Return [x, y] of the center of cell containing provided text 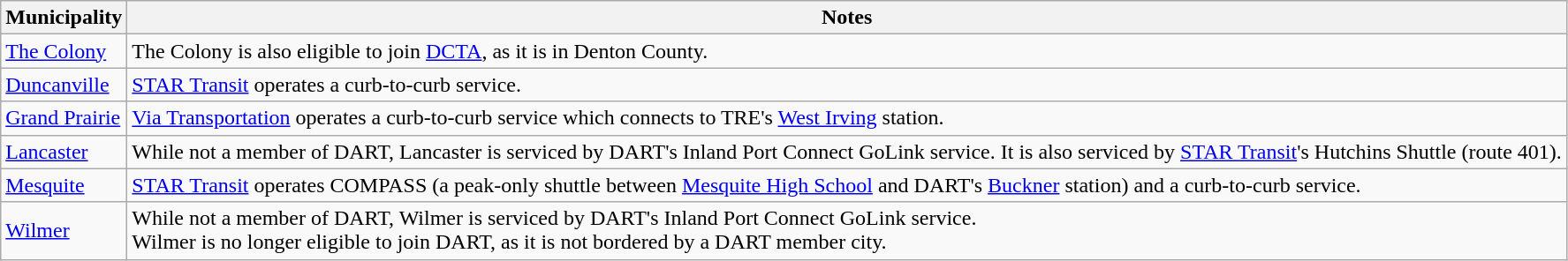
Mesquite [64, 185]
Lancaster [64, 152]
STAR Transit operates a curb-to-curb service. [847, 85]
Wilmer [64, 231]
The Colony [64, 51]
Municipality [64, 18]
Grand Prairie [64, 118]
Via Transportation operates a curb-to-curb service which connects to TRE's West Irving station. [847, 118]
The Colony is also eligible to join DCTA, as it is in Denton County. [847, 51]
Notes [847, 18]
STAR Transit operates COMPASS (a peak-only shuttle between Mesquite High School and DART's Buckner station) and a curb-to-curb service. [847, 185]
Duncanville [64, 85]
